Identify which cell holds the provided text, then report its (X, Y) central coordinate. 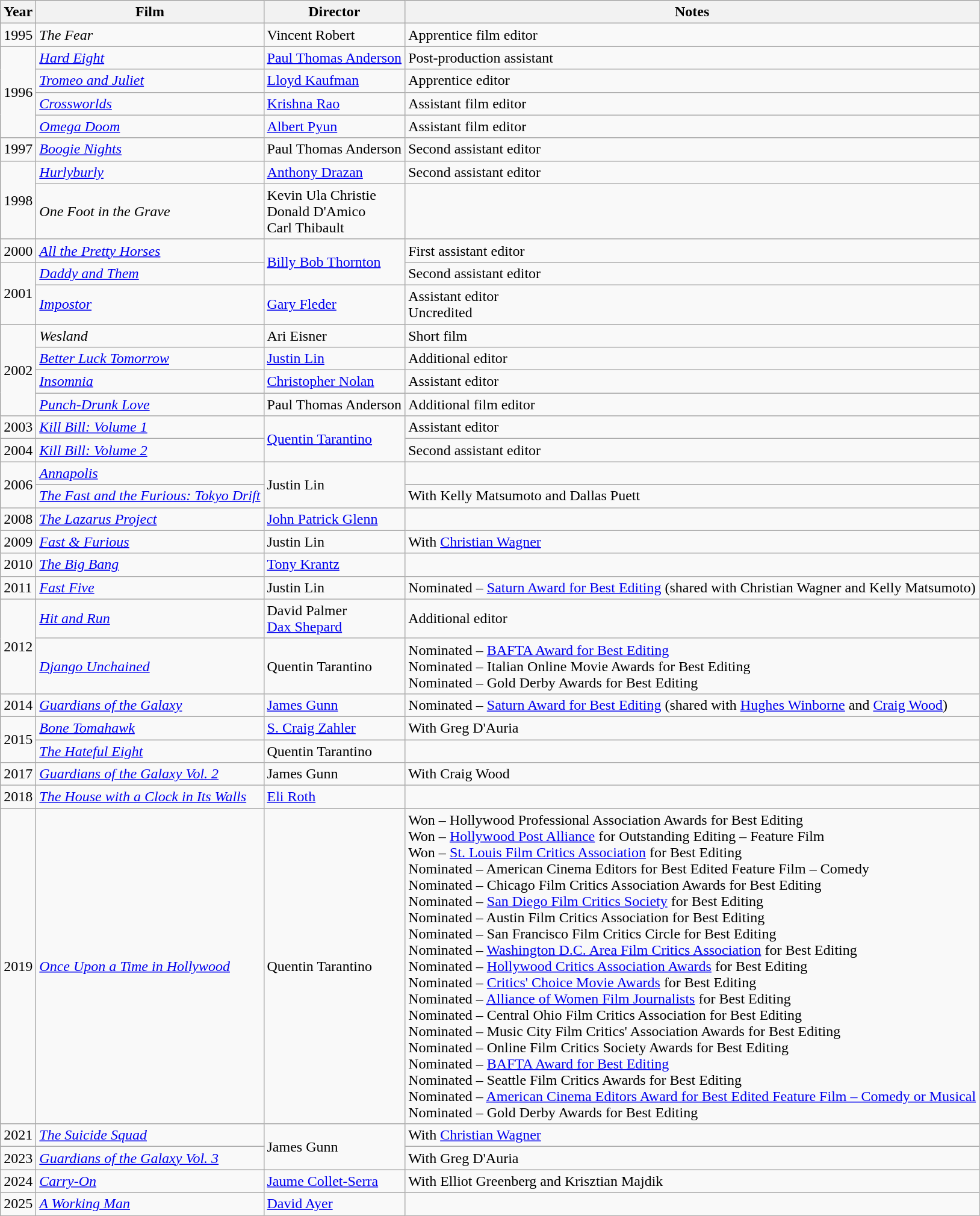
Guardians of the Galaxy (150, 705)
Punch-Drunk Love (150, 405)
With Craig Wood (692, 774)
One Foot in the Grave (150, 211)
2003 (18, 427)
Hurlyburly (150, 172)
1997 (18, 149)
2002 (18, 370)
Nominated – Saturn Award for Best Editing (shared with Christian Wagner and Kelly Matsumoto) (692, 588)
Lloyd Kaufman (335, 81)
Insomnia (150, 382)
Krishna Rao (335, 104)
Guardians of the Galaxy Vol. 3 (150, 1158)
2024 (18, 1181)
Better Luck Tomorrow (150, 359)
The Hateful Eight (150, 751)
Eli Roth (335, 797)
The Suicide Squad (150, 1135)
Tony Krantz (335, 565)
Hard Eight (150, 58)
First assistant editor (692, 250)
David PalmerDax Shepard (335, 619)
2023 (18, 1158)
Gary Fleder (335, 305)
Year (18, 12)
Hit and Run (150, 619)
Film (150, 12)
The Lazarus Project (150, 519)
Albert Pyun (335, 126)
2015 (18, 739)
Nominated – BAFTA Award for Best EditingNominated – Italian Online Movie Awards for Best EditingNominated – Gold Derby Awards for Best Editing (692, 666)
With Kelly Matsumoto and Dallas Puett (692, 496)
S. Craig Zahler (335, 728)
2006 (18, 485)
Omega Doom (150, 126)
Notes (692, 12)
All the Pretty Horses (150, 250)
Jaume Collet-Serra (335, 1181)
Short film (692, 335)
2025 (18, 1204)
Kill Bill: Volume 1 (150, 427)
Apprentice editor (692, 81)
Carry-On (150, 1181)
Impostor (150, 305)
David Ayer (335, 1204)
1998 (18, 200)
2018 (18, 797)
2017 (18, 774)
Wesland (150, 335)
Kevin Ula ChristieDonald D'AmicoCarl Thibault (335, 211)
Once Upon a Time in Hollywood (150, 966)
2008 (18, 519)
2001 (18, 293)
2000 (18, 250)
Tromeo and Juliet (150, 81)
Ari Eisner (335, 335)
2011 (18, 588)
2014 (18, 705)
Bone Tomahawk (150, 728)
2012 (18, 647)
Anthony Drazan (335, 172)
Additional film editor (692, 405)
The Big Bang (150, 565)
Billy Bob Thornton (335, 262)
2010 (18, 565)
Crossworlds (150, 104)
Nominated – Saturn Award for Best Editing (shared with Hughes Winborne and Craig Wood) (692, 705)
Post-production assistant (692, 58)
A Working Man (150, 1204)
Django Unchained (150, 666)
The Fear (150, 35)
Christopher Nolan (335, 382)
2019 (18, 966)
2004 (18, 450)
Fast Five (150, 588)
Vincent Robert (335, 35)
With Elliot Greenberg and Krisztian Majdik (692, 1181)
Director (335, 12)
The House with a Clock in Its Walls (150, 797)
Kill Bill: Volume 2 (150, 450)
The Fast and the Furious: Tokyo Drift (150, 496)
Assistant editorUncredited (692, 305)
Apprentice film editor (692, 35)
Guardians of the Galaxy Vol. 2 (150, 774)
Daddy and Them (150, 273)
2009 (18, 542)
1996 (18, 92)
Boogie Nights (150, 149)
2021 (18, 1135)
Fast & Furious (150, 542)
Annapolis (150, 473)
John Patrick Glenn (335, 519)
1995 (18, 35)
